Search for the cell housing the specified text and yield its (x, y) center coordinate. 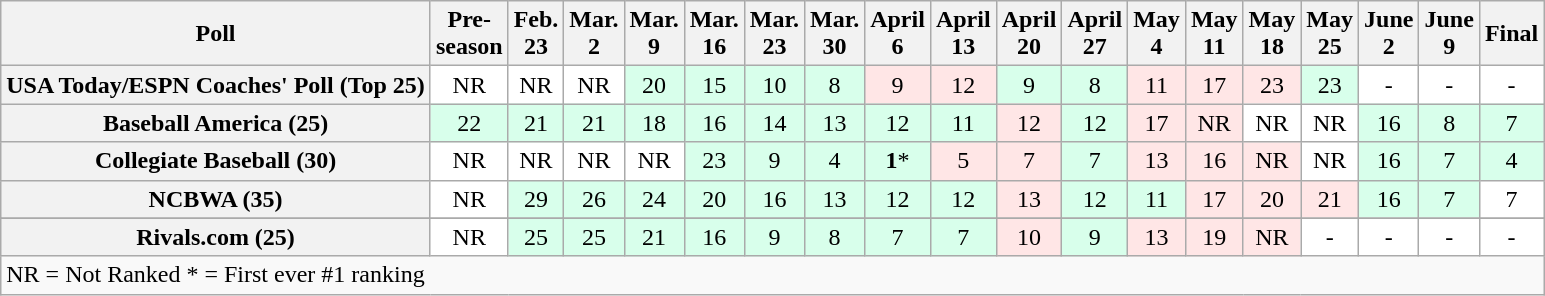
Rivals.com (25) (216, 237)
Mar.23 (774, 34)
April6 (898, 34)
April27 (1095, 34)
Mar.16 (714, 34)
April20 (1029, 34)
Mar.9 (654, 34)
May25 (1330, 34)
24 (654, 199)
26 (594, 199)
22 (469, 123)
29 (536, 199)
5 (963, 161)
Mar.2 (594, 34)
NR = Not Ranked * = First ever #1 ranking (772, 275)
May18 (1272, 34)
June9 (1449, 34)
May11 (1214, 34)
USA Today/ESPN Coaches' Poll (Top 25) (216, 85)
Poll (216, 34)
19 (1214, 237)
Final (1511, 34)
May4 (1157, 34)
Baseball America (25) (216, 123)
June2 (1389, 34)
15 (714, 85)
Feb.23 (536, 34)
18 (654, 123)
April13 (963, 34)
Collegiate Baseball (30) (216, 161)
Pre-season (469, 34)
Mar.30 (834, 34)
1* (898, 161)
14 (774, 123)
NCBWA (35) (216, 199)
